Locate the cell with the specified text and output its [X, Y] center coordinate. 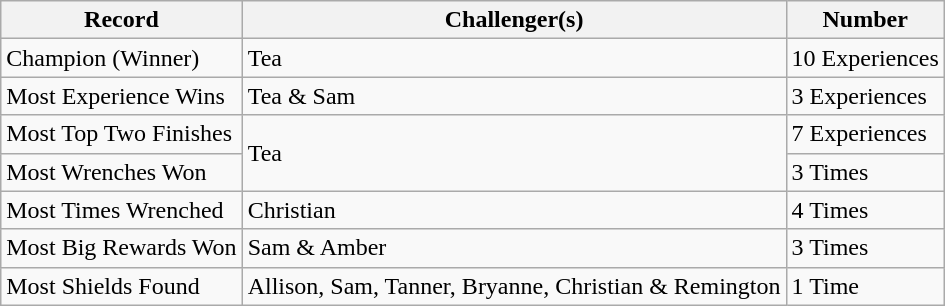
Christian [514, 210]
Number [865, 20]
Allison, Sam, Tanner, Bryanne, Christian & Remington [514, 286]
Tea & Sam [514, 96]
3 Experiences [865, 96]
Champion (Winner) [122, 58]
10 Experiences [865, 58]
Sam & Amber [514, 248]
Most Wrenches Won [122, 172]
7 Experiences [865, 134]
Most Experience Wins [122, 96]
1 Time [865, 286]
Record [122, 20]
Challenger(s) [514, 20]
Most Top Two Finishes [122, 134]
Most Shields Found [122, 286]
Most Big Rewards Won [122, 248]
4 Times [865, 210]
Most Times Wrenched [122, 210]
